Return the [x, y] coordinate for the center point of the cell that contains the specified text.  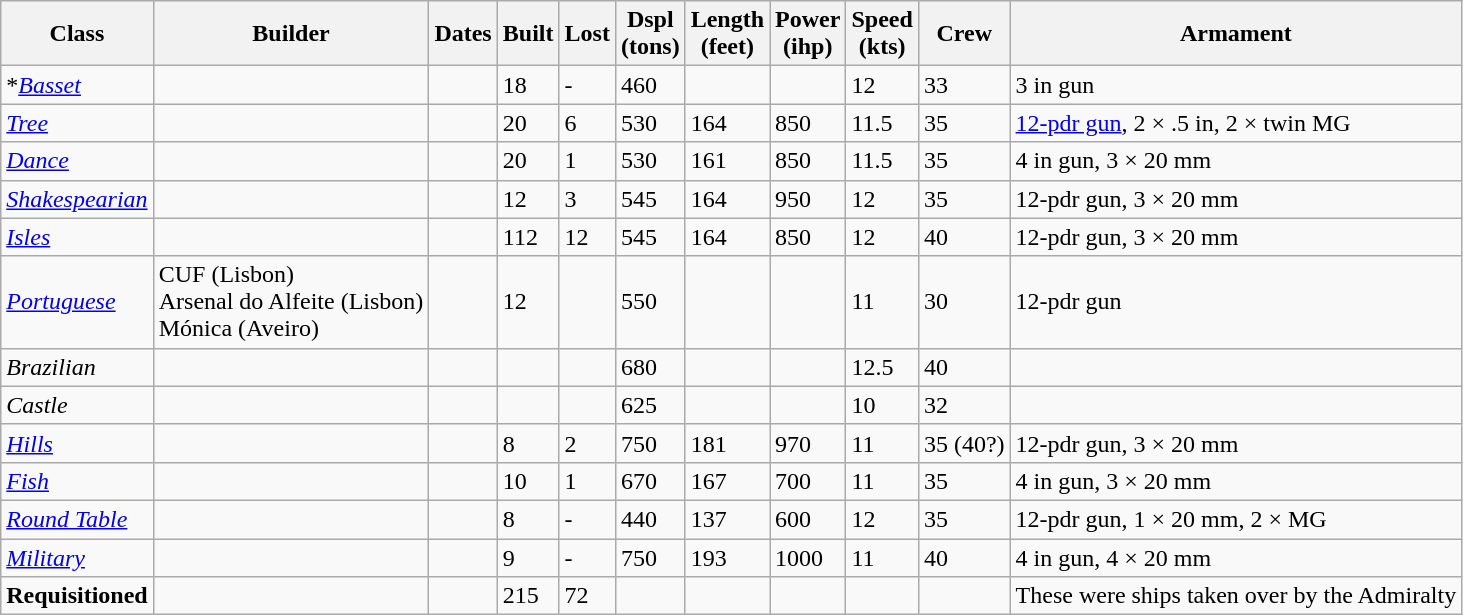
Crew [964, 34]
32 [964, 405]
12.5 [882, 367]
*Basset [77, 85]
9 [528, 557]
3 [587, 199]
Armament [1236, 34]
Shakespearian [77, 199]
161 [727, 161]
72 [587, 596]
181 [727, 443]
460 [650, 85]
215 [528, 596]
550 [650, 302]
CUF (Lisbon)Arsenal do Alfeite (Lisbon)Mónica (Aveiro) [291, 302]
These were ships taken over by the Admiralty [1236, 596]
Builder [291, 34]
Dspl(tons) [650, 34]
12-pdr gun [1236, 302]
Length(feet) [727, 34]
Power(ihp) [808, 34]
193 [727, 557]
12-pdr gun, 1 × 20 mm, 2 × MG [1236, 519]
440 [650, 519]
4 in gun, 4 × 20 mm [1236, 557]
Speed(kts) [882, 34]
670 [650, 481]
12-pdr gun, 2 × .5 in, 2 × twin MG [1236, 123]
970 [808, 443]
112 [528, 237]
Requisitioned [77, 596]
Tree [77, 123]
33 [964, 85]
Lost [587, 34]
Hills [77, 443]
680 [650, 367]
Brazilian [77, 367]
Fish [77, 481]
Dates [463, 34]
950 [808, 199]
1000 [808, 557]
Portuguese [77, 302]
Built [528, 34]
30 [964, 302]
167 [727, 481]
3 in gun [1236, 85]
600 [808, 519]
35 (40?) [964, 443]
Military [77, 557]
Castle [77, 405]
6 [587, 123]
18 [528, 85]
Round Table [77, 519]
2 [587, 443]
137 [727, 519]
700 [808, 481]
Class [77, 34]
Isles [77, 237]
Dance [77, 161]
625 [650, 405]
